Find where the given text appears and provide that cell's center as [X, Y] coordinate. 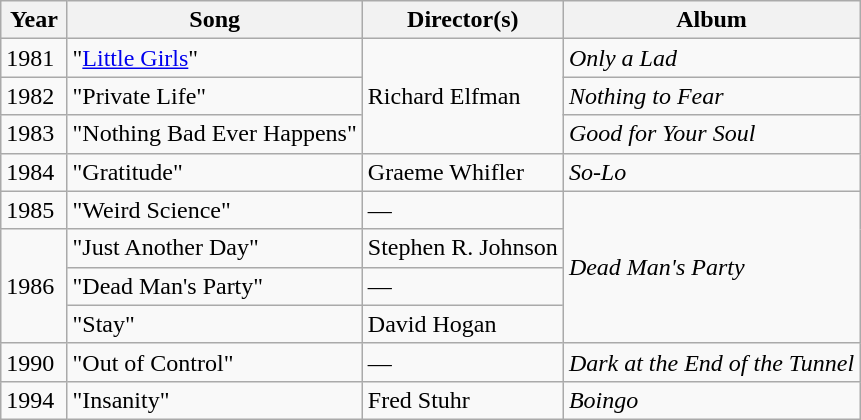
"Just Another Day" [214, 248]
Nothing to Fear [711, 96]
"Insanity" [214, 400]
So-Lo [711, 172]
"Little Girls" [214, 58]
1983 [34, 134]
"Out of Control" [214, 362]
"Weird Science" [214, 210]
"Dead Man's Party" [214, 286]
Stephen R. Johnson [462, 248]
Only a Lad [711, 58]
1984 [34, 172]
1994 [34, 400]
Album [711, 20]
Dead Man's Party [711, 267]
1982 [34, 96]
"Stay" [214, 324]
1990 [34, 362]
Song [214, 20]
"Nothing Bad Ever Happens" [214, 134]
Richard Elfman [462, 96]
"Gratitude" [214, 172]
Fred Stuhr [462, 400]
Good for Your Soul [711, 134]
1981 [34, 58]
"Private Life" [214, 96]
Boingo [711, 400]
David Hogan [462, 324]
1985 [34, 210]
Director(s) [462, 20]
Dark at the End of the Tunnel [711, 362]
Graeme Whifler [462, 172]
1986 [34, 286]
Year [34, 20]
